Pinpoint the cell where the given text exists, returning its [x, y] midpoint coordinate. 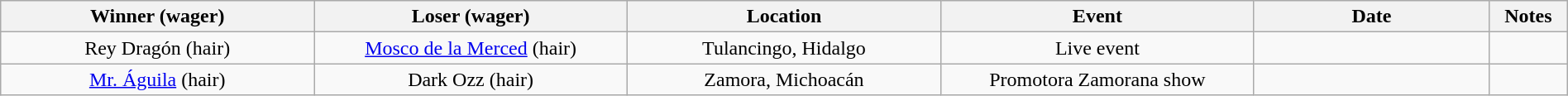
Date [1371, 17]
Rey Dragón (hair) [157, 48]
Mr. Águila (hair) [157, 79]
Mosco de la Merced (hair) [471, 48]
Loser (wager) [471, 17]
Tulancingo, Hidalgo [784, 48]
Location [784, 17]
Promotora Zamorana show [1097, 79]
Notes [1528, 17]
Dark Ozz (hair) [471, 79]
Winner (wager) [157, 17]
Live event [1097, 48]
Zamora, Michoacán [784, 79]
Event [1097, 17]
